Provide the (X, Y) coordinate of the cell's center where the given text is located.  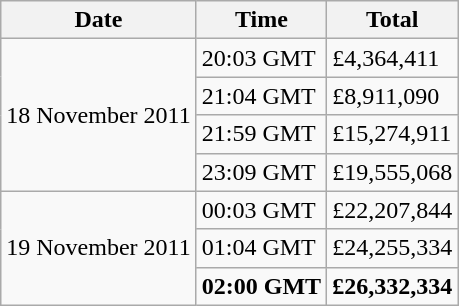
19 November 2011 (98, 248)
02:00 GMT (261, 286)
23:09 GMT (261, 172)
£22,207,844 (392, 210)
£15,274,911 (392, 134)
Total (392, 20)
18 November 2011 (98, 115)
00:03 GMT (261, 210)
21:59 GMT (261, 134)
Date (98, 20)
01:04 GMT (261, 248)
Time (261, 20)
£8,911,090 (392, 96)
20:03 GMT (261, 58)
£19,555,068 (392, 172)
21:04 GMT (261, 96)
£26,332,334 (392, 286)
£24,255,334 (392, 248)
£4,364,411 (392, 58)
